Capture the cell that displays the provided text and extract its (X, Y) central coordinate. 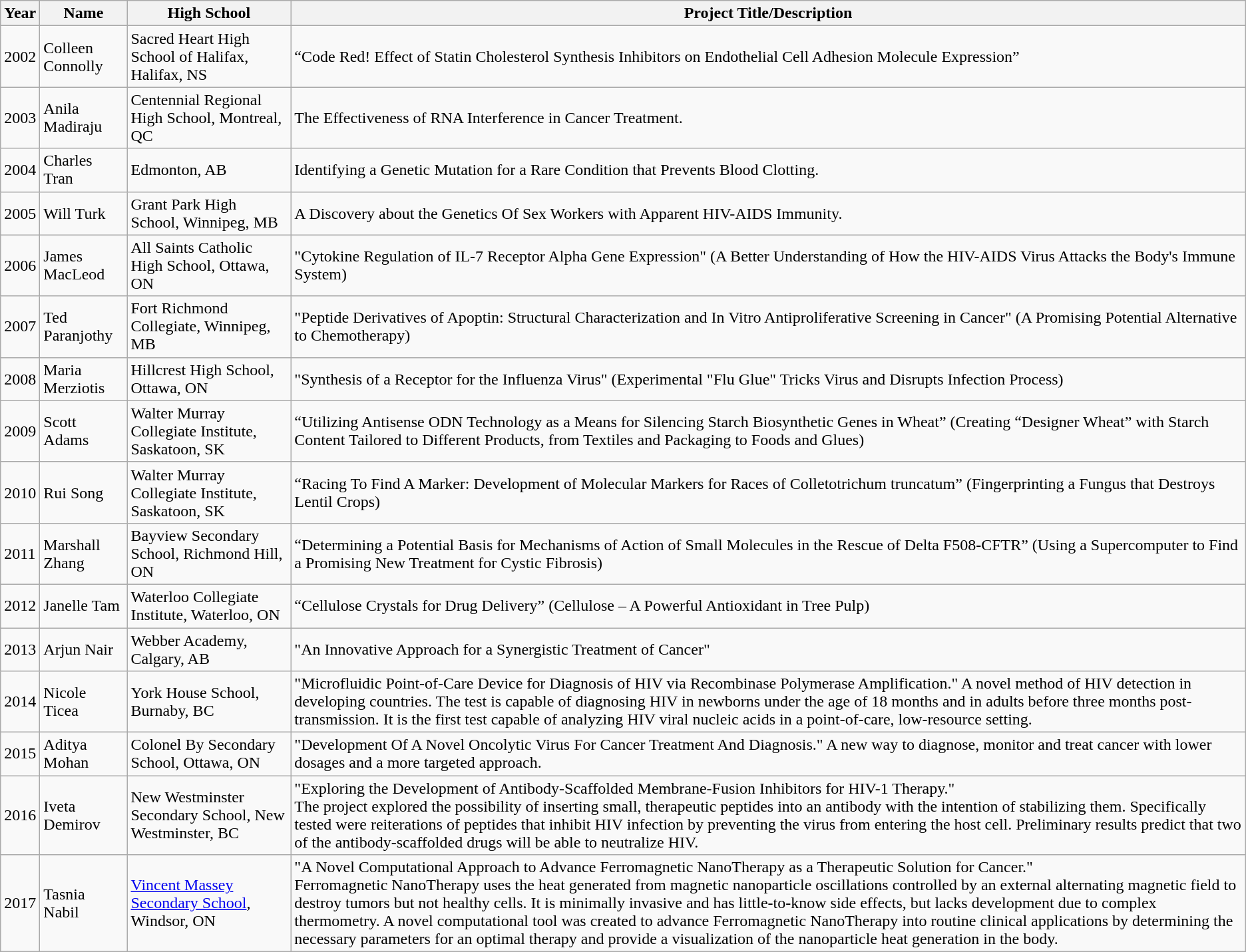
2007 (20, 327)
A Discovery about the Genetics Of Sex Workers with Apparent HIV-AIDS Immunity. (768, 213)
Sacred Heart High School of Halifax, Halifax, NS (209, 57)
2002 (20, 57)
2004 (20, 170)
Name (84, 13)
Webber Academy, Calgary, AB (209, 649)
Charles Tran (84, 170)
Identifying a Genetic Mutation for a Rare Condition that Prevents Blood Clotting. (768, 170)
Colonel By Secondary School, Ottawa, ON (209, 754)
Year (20, 13)
Janelle Tam (84, 605)
“Cellulose Crystals for Drug Delivery” (Cellulose – A Powerful Antioxidant in Tree Pulp) (768, 605)
2008 (20, 379)
The Effectiveness of RNA Interference in Cancer Treatment. (768, 118)
Fort Richmond Collegiate, Winnipeg, MB (209, 327)
Scott Adams (84, 431)
2013 (20, 649)
2006 (20, 265)
York House School, Burnaby, BC (209, 702)
Maria Merziotis (84, 379)
2011 (20, 554)
Project Title/Description (768, 13)
"Cytokine Regulation of IL-7 Receptor Alpha Gene Expression" (A Better Understanding of How the HIV-AIDS Virus Attacks the Body's Immune System) (768, 265)
Waterloo Collegiate Institute, Waterloo, ON (209, 605)
2017 (20, 903)
Marshall Zhang (84, 554)
"Synthesis of a Receptor for the Influenza Virus" (Experimental "Flu Glue" Tricks Virus and Disrupts Infection Process) (768, 379)
Nicole Ticea (84, 702)
James MacLeod (84, 265)
2016 (20, 816)
Ted Paranjothy (84, 327)
Vincent Massey Secondary School, Windsor, ON (209, 903)
Hillcrest High School, Ottawa, ON (209, 379)
Iveta Demirov (84, 816)
Tasnia Nabil (84, 903)
Will Turk (84, 213)
“Code Red! Effect of Statin Cholesterol Synthesis Inhibitors on Endothelial Cell Adhesion Molecule Expression” (768, 57)
Colleen Connolly (84, 57)
Anila Madiraju (84, 118)
2009 (20, 431)
2005 (20, 213)
Bayview Secondary School, Richmond Hill, ON (209, 554)
New Westminster Secondary School, New Westminster, BC (209, 816)
2014 (20, 702)
Centennial Regional High School, Montreal, QC (209, 118)
Grant Park High School, Winnipeg, MB (209, 213)
2003 (20, 118)
2010 (20, 492)
Arjun Nair (84, 649)
Rui Song (84, 492)
High School (209, 13)
Aditya Mohan (84, 754)
2012 (20, 605)
"An Innovative Approach for a Synergistic Treatment of Cancer" (768, 649)
2015 (20, 754)
All Saints Catholic High School, Ottawa, ON (209, 265)
Edmonton, AB (209, 170)
